Detect which cell encompasses the target text, then output its (X, Y) center coordinate. 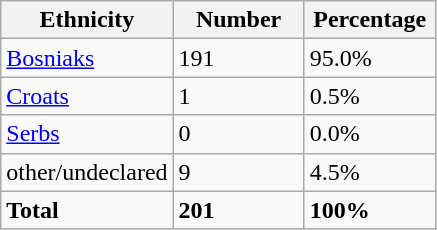
Total (87, 210)
Number (238, 20)
201 (238, 210)
Ethnicity (87, 20)
0 (238, 134)
4.5% (370, 172)
Croats (87, 96)
1 (238, 96)
191 (238, 58)
0.5% (370, 96)
9 (238, 172)
95.0% (370, 58)
100% (370, 210)
Serbs (87, 134)
0.0% (370, 134)
other/undeclared (87, 172)
Percentage (370, 20)
Bosniaks (87, 58)
